Detect which cell encompasses the target text, then output its [x, y] center coordinate. 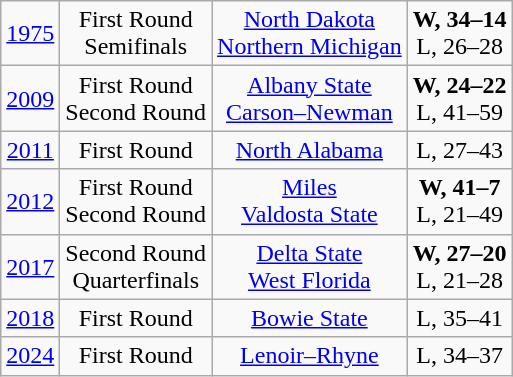
North DakotaNorthern Michigan [310, 34]
L, 35–41 [460, 318]
Second RoundQuarterfinals [136, 266]
MilesValdosta State [310, 202]
First RoundSemifinals [136, 34]
W, 34–14L, 26–28 [460, 34]
W, 24–22L, 41–59 [460, 98]
2011 [30, 150]
North Alabama [310, 150]
W, 27–20L, 21–28 [460, 266]
L, 34–37 [460, 356]
Delta StateWest Florida [310, 266]
2018 [30, 318]
Albany StateCarson–Newman [310, 98]
Lenoir–Rhyne [310, 356]
2012 [30, 202]
L, 27–43 [460, 150]
Bowie State [310, 318]
W, 41–7L, 21–49 [460, 202]
2024 [30, 356]
2017 [30, 266]
2009 [30, 98]
1975 [30, 34]
